Capture the cell that displays the provided text and extract its [x, y] central coordinate. 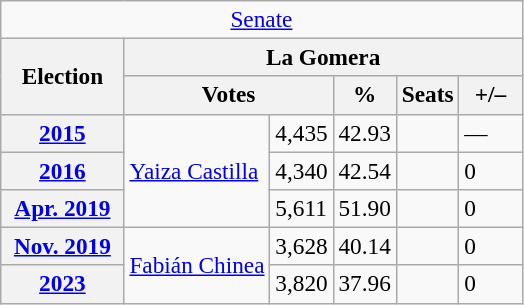
5,611 [302, 208]
51.90 [364, 208]
La Gomera [323, 57]
3,820 [302, 284]
4,340 [302, 170]
37.96 [364, 284]
Seats [428, 95]
Senate [262, 19]
— [490, 133]
2023 [62, 284]
4,435 [302, 133]
% [364, 95]
2016 [62, 170]
2015 [62, 133]
Apr. 2019 [62, 208]
+/– [490, 95]
Nov. 2019 [62, 246]
Fabián Chinea [197, 265]
3,628 [302, 246]
42.54 [364, 170]
42.93 [364, 133]
Yaiza Castilla [197, 170]
Election [62, 76]
Votes [228, 95]
40.14 [364, 246]
